Detect which cell encompasses the target text, then output its [x, y] center coordinate. 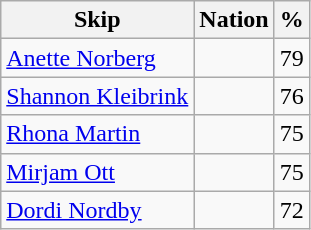
Skip [98, 20]
79 [292, 58]
Mirjam Ott [98, 172]
Shannon Kleibrink [98, 96]
76 [292, 96]
% [292, 20]
Rhona Martin [98, 134]
Dordi Nordby [98, 210]
Nation [234, 20]
Anette Norberg [98, 58]
72 [292, 210]
